Search for the cell housing the specified text and yield its (X, Y) center coordinate. 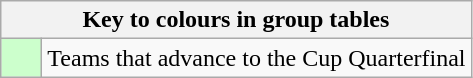
Teams that advance to the Cup Quarterfinal (256, 58)
Key to colours in group tables (236, 20)
